Locate the cell with the specified text and output its [x, y] center coordinate. 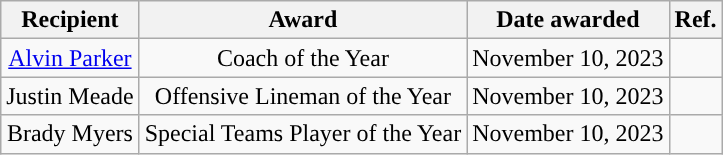
Ref. [696, 20]
Brady Myers [70, 134]
Coach of the Year [303, 58]
Recipient [70, 20]
Date awarded [568, 20]
Justin Meade [70, 96]
Offensive Lineman of the Year [303, 96]
Alvin Parker [70, 58]
Special Teams Player of the Year [303, 134]
Award [303, 20]
